Output the [x, y] coordinate of the center of the cell containing the given text.  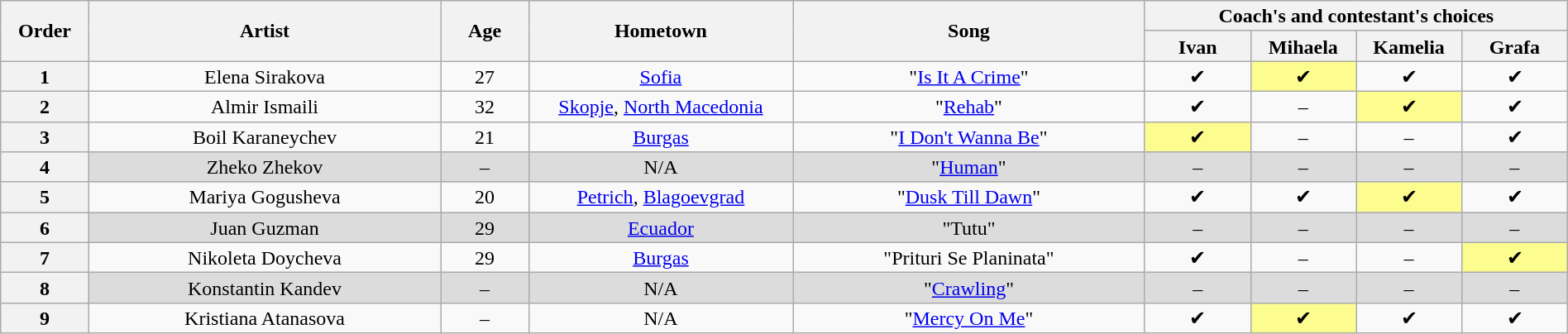
3 [45, 137]
Sofia [660, 76]
Order [45, 31]
Hometown [660, 31]
"Crawling" [969, 288]
21 [485, 137]
Konstantin Kandev [265, 288]
Kamelia [1409, 46]
9 [45, 317]
Skopje, North Macedonia [660, 106]
"Mercy On Me" [969, 317]
"Human" [969, 167]
Juan Guzman [265, 228]
Ivan [1198, 46]
Ecuador [660, 228]
Boil Karaneychev [265, 137]
Nikoleta Doycheva [265, 258]
Almir Ismaili [265, 106]
"Prituri Se Planinata" [969, 258]
Elena Sirakova [265, 76]
"I Don't Wanna Be" [969, 137]
Petrich, Blagoevgrad [660, 197]
Grafa [1514, 46]
Mariya Gogusheva [265, 197]
Mihaela [1303, 46]
27 [485, 76]
"Rehab" [969, 106]
7 [45, 258]
5 [45, 197]
1 [45, 76]
2 [45, 106]
"Tutu" [969, 228]
20 [485, 197]
Zheko Zhekov [265, 167]
6 [45, 228]
"Dusk Till Dawn" [969, 197]
Coach's and contestant's choices [1356, 17]
Age [485, 31]
Kristiana Atanasova [265, 317]
4 [45, 167]
"Is It A Crime" [969, 76]
32 [485, 106]
Song [969, 31]
8 [45, 288]
Artist [265, 31]
